Locate the cell with the specified text and output its (x, y) center coordinate. 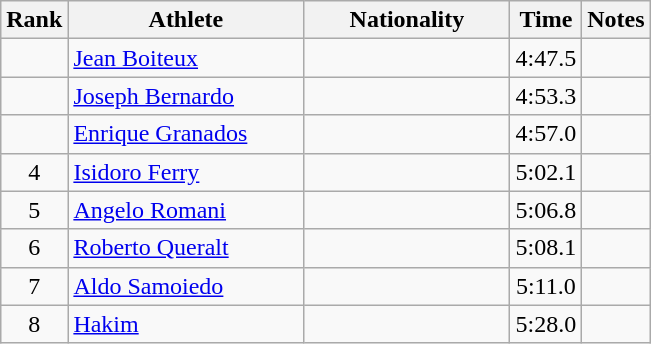
5:06.8 (546, 210)
5:02.1 (546, 172)
Enrique Granados (186, 134)
Notes (616, 20)
4:57.0 (546, 134)
8 (34, 324)
5 (34, 210)
6 (34, 248)
5:11.0 (546, 286)
7 (34, 286)
Hakim (186, 324)
Aldo Samoiedo (186, 286)
5:28.0 (546, 324)
4:47.5 (546, 58)
4 (34, 172)
5:08.1 (546, 248)
4:53.3 (546, 96)
Athlete (186, 20)
Jean Boiteux (186, 58)
Angelo Romani (186, 210)
Rank (34, 20)
Time (546, 20)
Roberto Queralt (186, 248)
Isidoro Ferry (186, 172)
Nationality (407, 20)
Joseph Bernardo (186, 96)
